Search for the cell housing the specified text and yield its (X, Y) center coordinate. 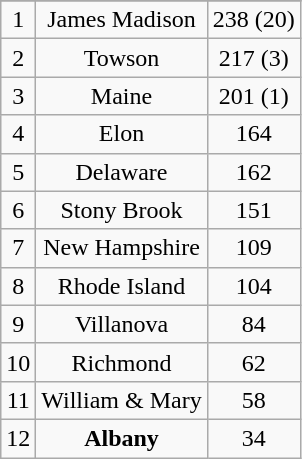
New Hampshire (122, 248)
162 (254, 172)
84 (254, 324)
7 (18, 248)
109 (254, 248)
Elon (122, 134)
Maine (122, 96)
164 (254, 134)
James Madison (122, 20)
Delaware (122, 172)
Stony Brook (122, 210)
3 (18, 96)
Richmond (122, 362)
2 (18, 58)
5 (18, 172)
104 (254, 286)
Albany (122, 438)
58 (254, 400)
4 (18, 134)
151 (254, 210)
12 (18, 438)
217 (3) (254, 58)
Rhode Island (122, 286)
201 (1) (254, 96)
William & Mary (122, 400)
34 (254, 438)
238 (20) (254, 20)
1 (18, 20)
9 (18, 324)
8 (18, 286)
62 (254, 362)
10 (18, 362)
Villanova (122, 324)
11 (18, 400)
6 (18, 210)
Towson (122, 58)
